Search for the cell housing the specified text and yield its (x, y) center coordinate. 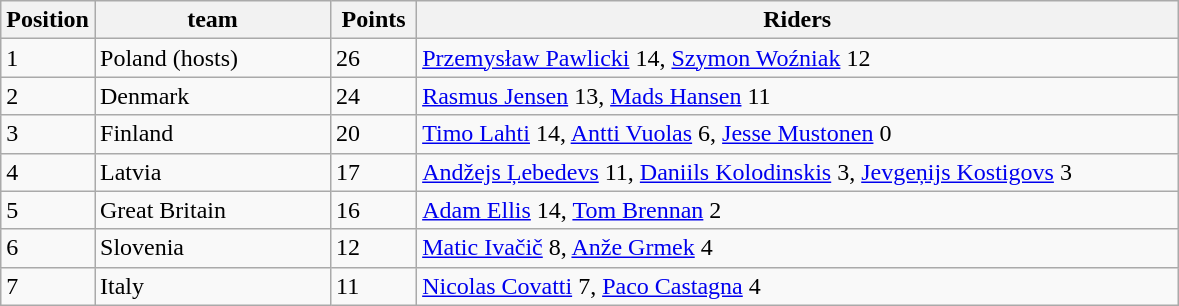
Great Britain (212, 210)
Matic Ivačič 8, Anže Grmek 4 (798, 248)
Andžejs Ļebedevs 11, Daniils Kolodinskis 3, Jevgeņijs Kostigovs 3 (798, 172)
Rasmus Jensen 13, Mads Hansen 11 (798, 96)
6 (48, 248)
Denmark (212, 96)
11 (374, 286)
Finland (212, 134)
1 (48, 58)
16 (374, 210)
12 (374, 248)
Riders (798, 20)
17 (374, 172)
3 (48, 134)
Nicolas Covatti 7, Paco Castagna 4 (798, 286)
20 (374, 134)
team (212, 20)
Position (48, 20)
Timo Lahti 14, Antti Vuolas 6, Jesse Mustonen 0 (798, 134)
Points (374, 20)
Italy (212, 286)
24 (374, 96)
4 (48, 172)
Przemysław Pawlicki 14, Szymon Woźniak 12 (798, 58)
Adam Ellis 14, Tom Brennan 2 (798, 210)
2 (48, 96)
Poland (hosts) (212, 58)
26 (374, 58)
Slovenia (212, 248)
Latvia (212, 172)
7 (48, 286)
5 (48, 210)
